From the cell containing the given text, extract its center point as (X, Y) coordinate. 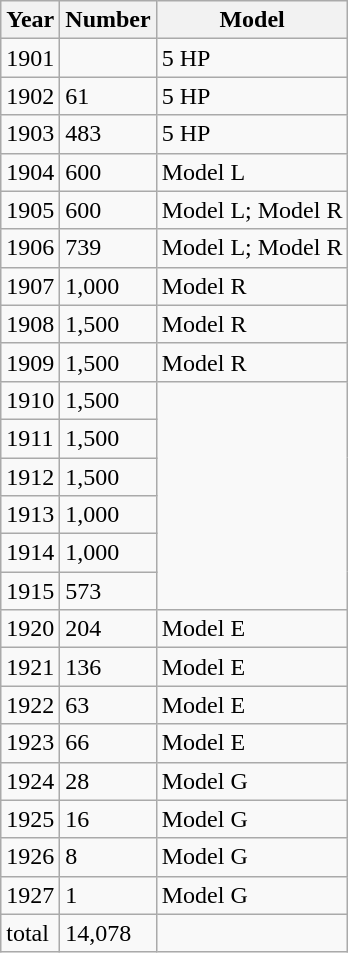
61 (108, 96)
1911 (30, 438)
1926 (30, 857)
136 (108, 667)
Model (252, 20)
1904 (30, 172)
1910 (30, 400)
573 (108, 591)
1925 (30, 819)
1927 (30, 895)
Model L (252, 172)
204 (108, 629)
1914 (30, 553)
63 (108, 705)
14,078 (108, 933)
1907 (30, 286)
66 (108, 743)
28 (108, 781)
1908 (30, 324)
1909 (30, 362)
total (30, 933)
1912 (30, 477)
1 (108, 895)
1915 (30, 591)
1921 (30, 667)
1920 (30, 629)
1902 (30, 96)
1913 (30, 515)
1905 (30, 210)
Year (30, 20)
483 (108, 134)
1923 (30, 743)
Number (108, 20)
8 (108, 857)
1924 (30, 781)
16 (108, 819)
739 (108, 248)
1903 (30, 134)
1906 (30, 248)
1901 (30, 58)
1922 (30, 705)
